Pinpoint the cell where the given text exists, returning its [X, Y] midpoint coordinate. 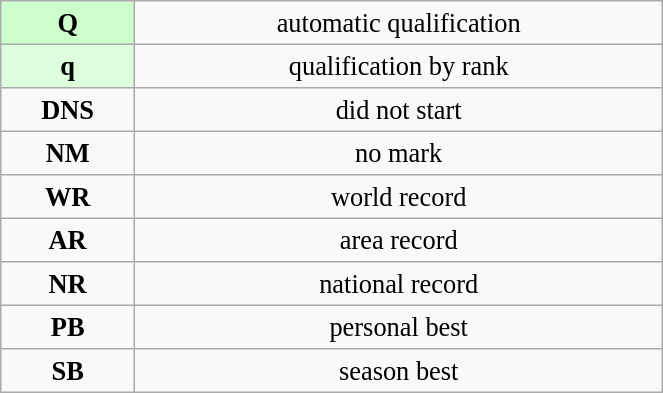
national record [399, 284]
world record [399, 197]
PB [68, 327]
personal best [399, 327]
Q [68, 22]
NR [68, 284]
q [68, 66]
area record [399, 240]
did not start [399, 109]
DNS [68, 109]
NM [68, 153]
SB [68, 371]
WR [68, 197]
season best [399, 371]
automatic qualification [399, 22]
AR [68, 240]
qualification by rank [399, 66]
no mark [399, 153]
